Return [x, y] of the center of cell containing provided text 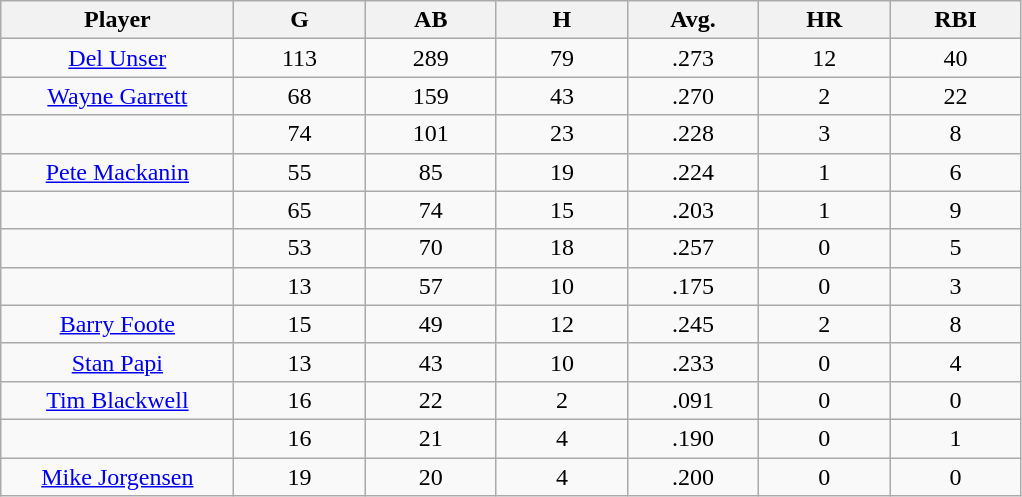
20 [430, 477]
9 [956, 210]
H [562, 20]
70 [430, 248]
RBI [956, 20]
.233 [694, 362]
Player [118, 20]
.175 [694, 286]
49 [430, 324]
Avg. [694, 20]
Wayne Garrett [118, 96]
101 [430, 134]
.273 [694, 58]
.228 [694, 134]
Barry Foote [118, 324]
.224 [694, 172]
Mike Jorgensen [118, 477]
.203 [694, 210]
53 [300, 248]
Del Unser [118, 58]
57 [430, 286]
G [300, 20]
21 [430, 438]
HR [824, 20]
Stan Papi [118, 362]
79 [562, 58]
Pete Mackanin [118, 172]
55 [300, 172]
85 [430, 172]
Tim Blackwell [118, 400]
5 [956, 248]
40 [956, 58]
18 [562, 248]
.091 [694, 400]
6 [956, 172]
.257 [694, 248]
23 [562, 134]
68 [300, 96]
.270 [694, 96]
.190 [694, 438]
.245 [694, 324]
.200 [694, 477]
113 [300, 58]
AB [430, 20]
289 [430, 58]
159 [430, 96]
65 [300, 210]
